Locate the cell with the specified text and output its [X, Y] center coordinate. 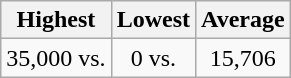
Average [244, 20]
Highest [56, 20]
Lowest [153, 20]
15,706 [244, 58]
0 vs. [153, 58]
35,000 vs. [56, 58]
